Scan for the cell matching the given text and deliver its [X, Y] coordinate at center. 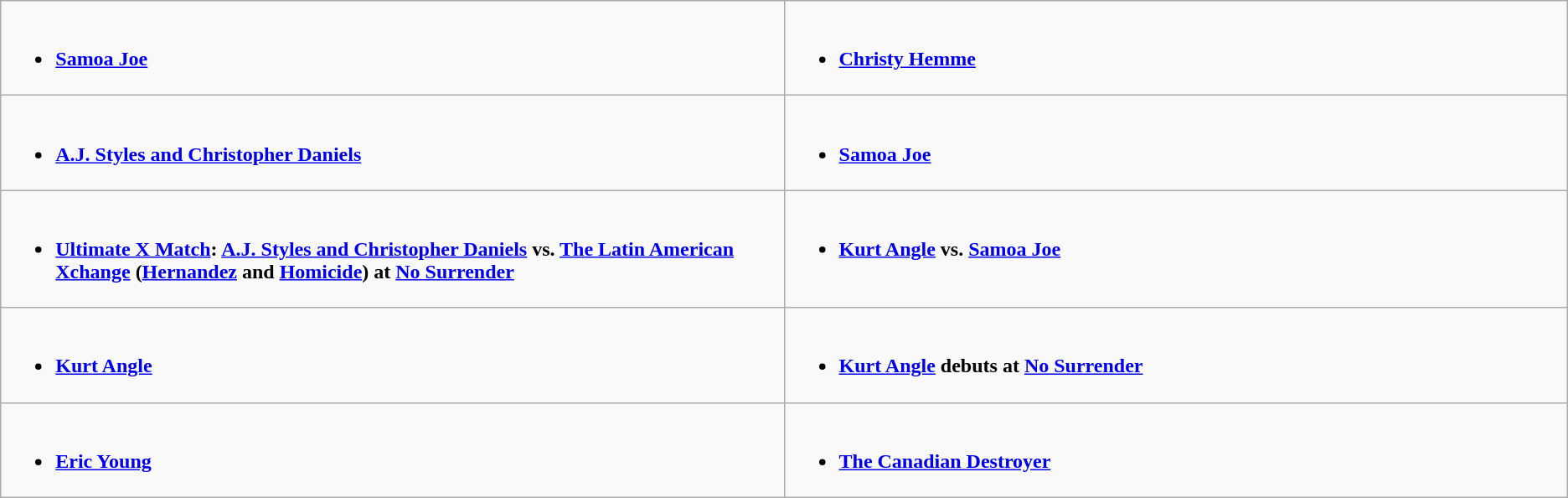
A.J. Styles and Christopher Daniels [392, 143]
Ultimate X Match: A.J. Styles and Christopher Daniels vs. The Latin American Xchange (Hernandez and Homicide) at No Surrender [392, 249]
Kurt Angle vs. Samoa Joe [1176, 249]
Kurt Angle [392, 355]
Kurt Angle debuts at No Surrender [1176, 355]
Christy Hemme [1176, 49]
The Canadian Destroyer [1176, 449]
Eric Young [392, 449]
